Identify which cell holds the provided text, then report its (X, Y) central coordinate. 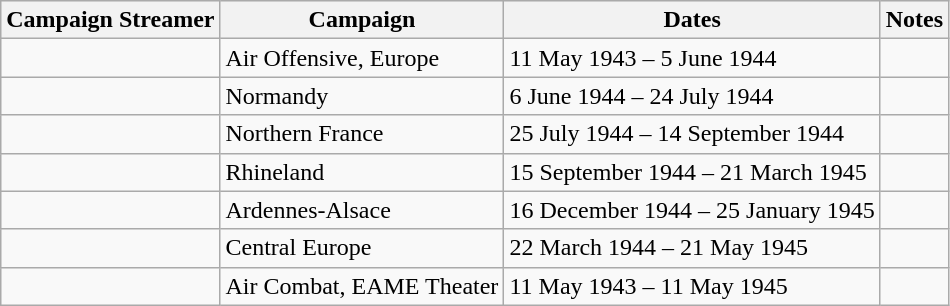
Air Offensive, Europe (362, 58)
Dates (692, 20)
Notes (914, 20)
Central Europe (362, 248)
15 September 1944 – 21 March 1945 (692, 172)
22 March 1944 – 21 May 1945 (692, 248)
Normandy (362, 96)
Air Combat, EAME Theater (362, 286)
6 June 1944 – 24 July 1944 (692, 96)
25 July 1944 – 14 September 1944 (692, 134)
16 December 1944 – 25 January 1945 (692, 210)
Campaign (362, 20)
11 May 1943 – 11 May 1945 (692, 286)
Rhineland (362, 172)
Ardennes-Alsace (362, 210)
11 May 1943 – 5 June 1944 (692, 58)
Campaign Streamer (110, 20)
Northern France (362, 134)
